Return (X, Y) of the center of cell containing provided text 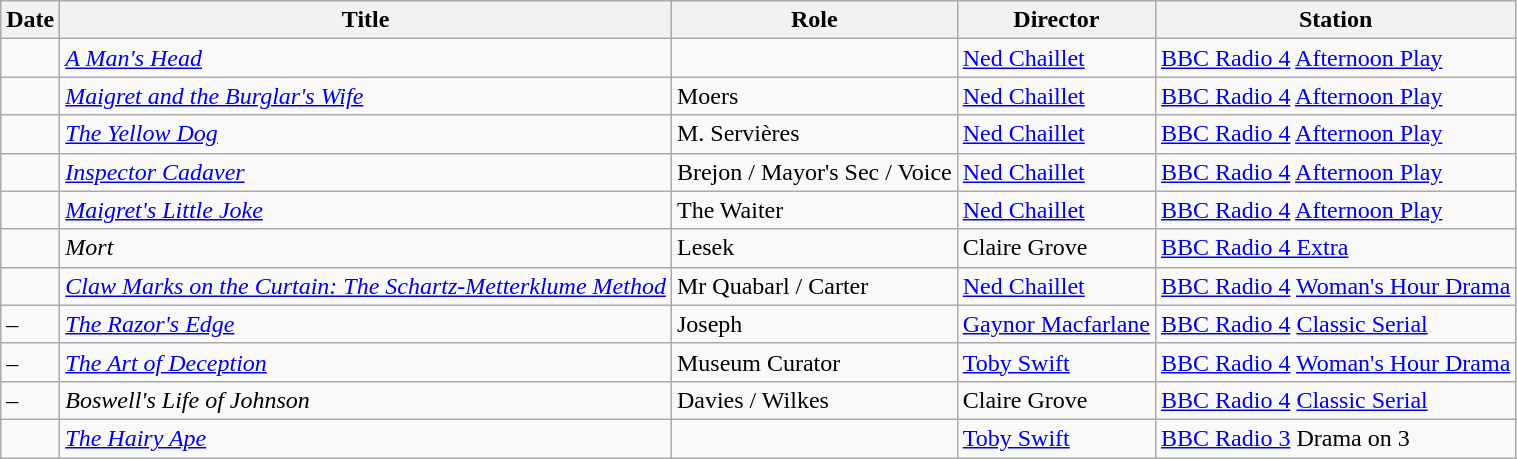
The Razor's Edge (366, 324)
Station (1336, 20)
Brejon / Mayor's Sec / Voice (814, 172)
Role (814, 20)
Director (1056, 20)
BBC Radio 4 Extra (1336, 248)
A Man's Head (366, 58)
Mr Quabarl / Carter (814, 286)
Inspector Cadaver (366, 172)
Joseph (814, 324)
The Yellow Dog (366, 134)
Davies / Wilkes (814, 400)
Moers (814, 96)
Boswell's Life of Johnson (366, 400)
The Hairy Ape (366, 438)
BBC Radio 3 Drama on 3 (1336, 438)
M. Servières (814, 134)
Mort (366, 248)
Claw Marks on the Curtain: The Schartz-Metterklume Method (366, 286)
The Waiter (814, 210)
Gaynor Macfarlane (1056, 324)
The Art of Deception (366, 362)
Lesek (814, 248)
Maigret's Little Joke (366, 210)
Museum Curator (814, 362)
Title (366, 20)
Date (30, 20)
Maigret and the Burglar's Wife (366, 96)
